For the text-containing cell, return its midpoint in [x, y] coordinate format. 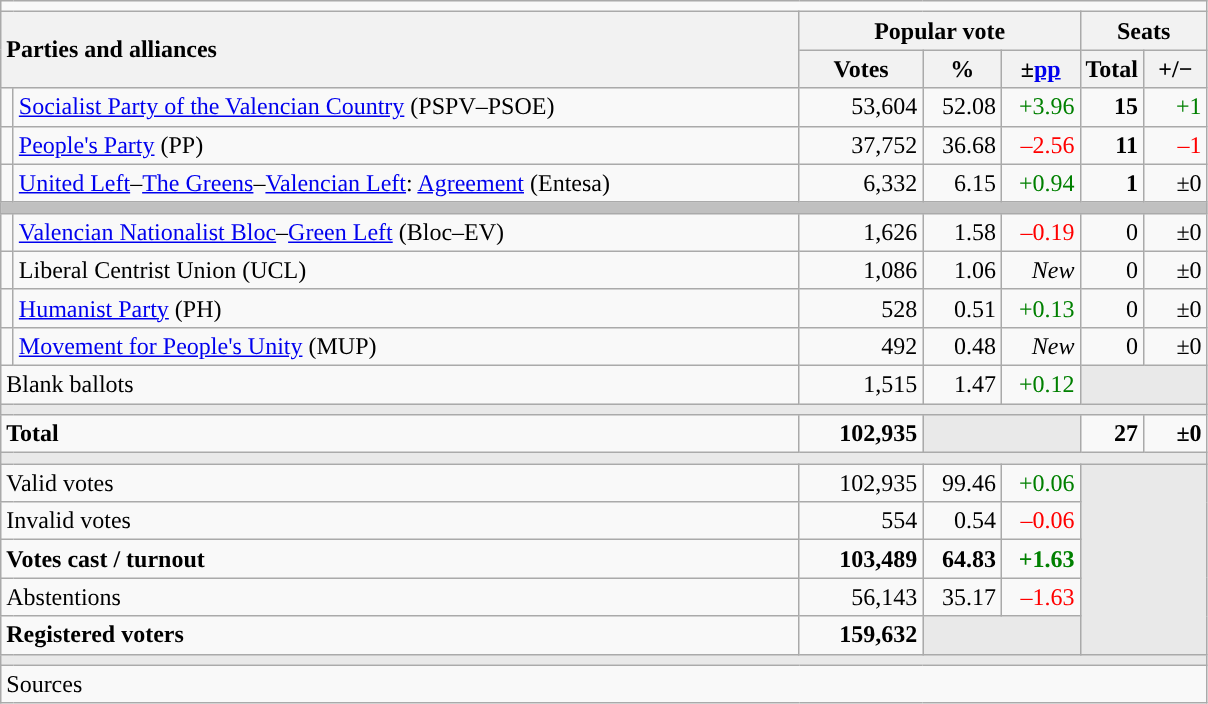
+3.96 [1040, 107]
Sources [604, 684]
6.15 [962, 183]
Votes [861, 69]
+0.94 [1040, 183]
36.68 [962, 145]
People's Party (PP) [406, 145]
Parties and alliances [400, 50]
Registered voters [400, 635]
103,489 [861, 559]
52.08 [962, 107]
492 [861, 346]
Valencian Nationalist Bloc–Green Left (Bloc–EV) [406, 232]
–0.06 [1040, 521]
27 [1112, 434]
1 [1112, 183]
+1.63 [1040, 559]
+0.13 [1040, 308]
Liberal Centrist Union (UCL) [406, 270]
+1 [1176, 107]
1.06 [962, 270]
Socialist Party of the Valencian Country (PSPV–PSOE) [406, 107]
6,332 [861, 183]
35.17 [962, 597]
0.48 [962, 346]
1.58 [962, 232]
+/− [1176, 69]
0.54 [962, 521]
Movement for People's Unity (MUP) [406, 346]
Seats [1144, 31]
Votes cast / turnout [400, 559]
1,515 [861, 384]
±pp [1040, 69]
56,143 [861, 597]
159,632 [861, 635]
0.51 [962, 308]
53,604 [861, 107]
Invalid votes [400, 521]
1,086 [861, 270]
–1.63 [1040, 597]
Abstentions [400, 597]
Valid votes [400, 483]
% [962, 69]
528 [861, 308]
–2.56 [1040, 145]
1.47 [962, 384]
64.83 [962, 559]
1,626 [861, 232]
–1 [1176, 145]
United Left–The Greens–Valencian Left: Agreement (Entesa) [406, 183]
15 [1112, 107]
+0.12 [1040, 384]
554 [861, 521]
–0.19 [1040, 232]
99.46 [962, 483]
Popular vote [940, 31]
Blank ballots [400, 384]
11 [1112, 145]
Humanist Party (PH) [406, 308]
37,752 [861, 145]
+0.06 [1040, 483]
